Find where the given text appears and provide that cell's center as (X, Y) coordinate. 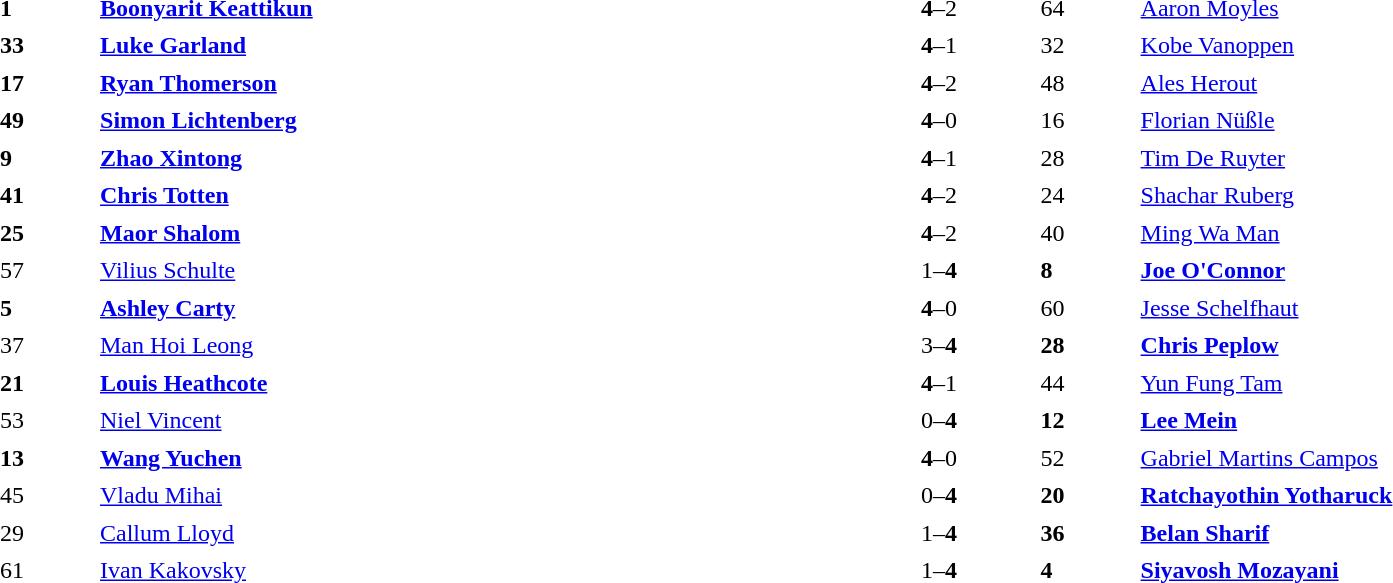
Niel Vincent (469, 421)
Chris Totten (469, 195)
60 (1086, 308)
12 (1086, 421)
24 (1086, 195)
Maor Shalom (469, 233)
44 (1086, 383)
32 (1086, 45)
Man Hoi Leong (469, 345)
36 (1086, 533)
40 (1086, 233)
52 (1086, 458)
3–4 (938, 345)
16 (1086, 121)
Vilius Schulte (469, 271)
Wang Yuchen (469, 458)
Simon Lichtenberg (469, 121)
48 (1086, 83)
Vladu Mihai (469, 495)
Ashley Carty (469, 308)
Louis Heathcote (469, 383)
Ryan Thomerson (469, 83)
20 (1086, 495)
Luke Garland (469, 45)
Zhao Xintong (469, 158)
Callum Lloyd (469, 533)
8 (1086, 271)
